Extract the (X, Y) coordinate from the center of the cell holding the provided text.  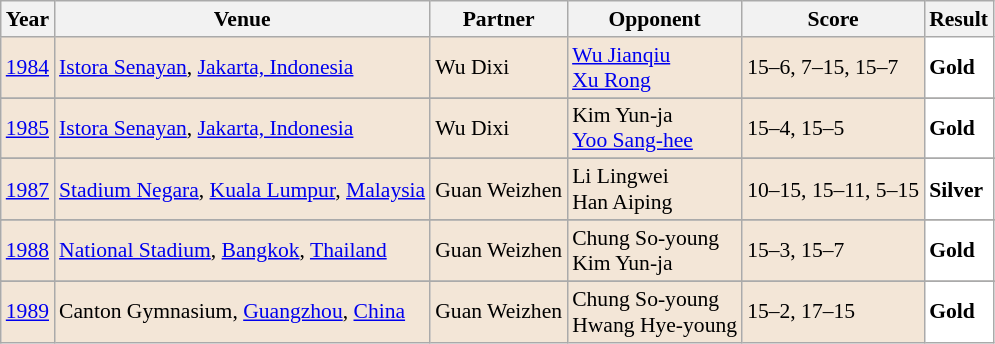
1988 (28, 250)
Score (833, 19)
10–15, 15–11, 5–15 (833, 190)
Kim Yun-ja Yoo Sang-hee (654, 128)
15–2, 17–15 (833, 312)
Canton Gymnasium, Guangzhou, China (242, 312)
15–6, 7–15, 15–7 (833, 68)
National Stadium, Bangkok, Thailand (242, 250)
Partner (498, 19)
Chung So-young Hwang Hye-young (654, 312)
Venue (242, 19)
15–4, 15–5 (833, 128)
Wu Jianqiu Xu Rong (654, 68)
Result (958, 19)
1989 (28, 312)
Year (28, 19)
Opponent (654, 19)
Silver (958, 190)
Chung So-young Kim Yun-ja (654, 250)
Li Lingwei Han Aiping (654, 190)
15–3, 15–7 (833, 250)
1984 (28, 68)
1985 (28, 128)
1987 (28, 190)
Stadium Negara, Kuala Lumpur, Malaysia (242, 190)
